Return [x, y] of the center of cell containing provided text 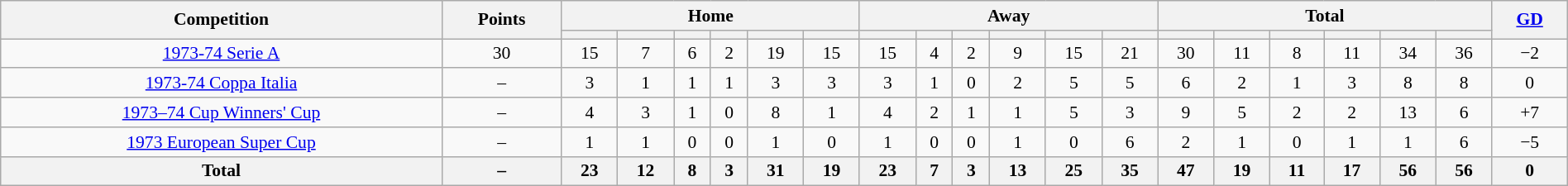
−2 [1530, 53]
35 [1130, 171]
31 [776, 171]
34 [1408, 53]
36 [1464, 53]
Home [710, 16]
1973-74 Serie A [222, 53]
17 [1352, 171]
47 [1186, 171]
1973-74 Coppa Italia [222, 83]
21 [1130, 53]
12 [646, 171]
25 [1073, 171]
−5 [1530, 141]
1973 European Super Cup [222, 141]
Competition [222, 20]
Away [1008, 16]
1973–74 Cup Winners' Cup [222, 112]
+7 [1530, 112]
GD [1530, 20]
Points [501, 20]
